Detect which cell encompasses the target text, then output its (X, Y) center coordinate. 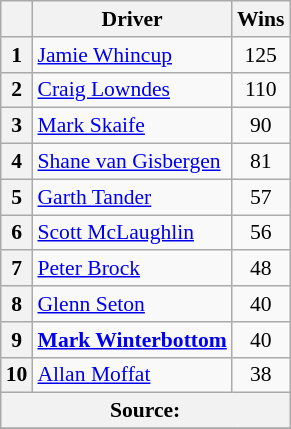
81 (261, 162)
7 (17, 269)
2 (17, 90)
Source: (146, 411)
Scott McLaughlin (132, 233)
4 (17, 162)
Wins (261, 19)
57 (261, 197)
Mark Skaife (132, 126)
8 (17, 304)
110 (261, 90)
3 (17, 126)
10 (17, 375)
Mark Winterbottom (132, 340)
5 (17, 197)
125 (261, 55)
Craig Lowndes (132, 90)
Allan Moffat (132, 375)
Peter Brock (132, 269)
Jamie Whincup (132, 55)
1 (17, 55)
Shane van Gisbergen (132, 162)
56 (261, 233)
48 (261, 269)
90 (261, 126)
Garth Tander (132, 197)
38 (261, 375)
Driver (132, 19)
9 (17, 340)
6 (17, 233)
Glenn Seton (132, 304)
